Locate the cell with the specified text and output its (x, y) center coordinate. 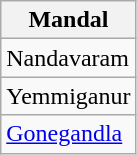
Yemmiganur (68, 96)
Nandavaram (68, 58)
Gonegandla (68, 134)
Mandal (68, 20)
